Detect which cell encompasses the target text, then output its [X, Y] center coordinate. 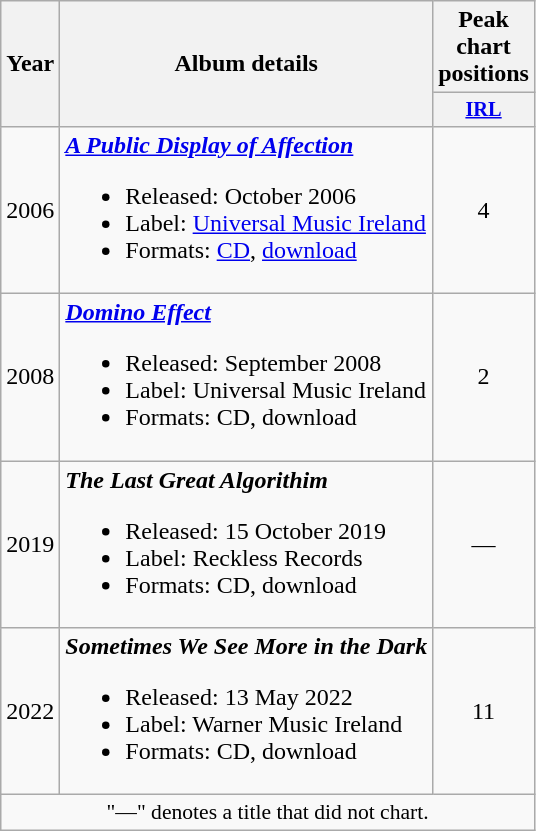
"—" denotes a title that did not chart. [268, 813]
A Public Display of AffectionReleased: October 2006Label: Universal Music IrelandFormats: CD, download [246, 210]
11 [484, 712]
The Last Great AlgorithimReleased: 15 October 2019Label: Reckless RecordsFormats: CD, download [246, 544]
Album details [246, 64]
2022 [30, 712]
Sometimes We See More in the DarkReleased: 13 May 2022Label: Warner Music IrelandFormats: CD, download [246, 712]
2019 [30, 544]
Year [30, 64]
IRL [484, 110]
— [484, 544]
2006 [30, 210]
4 [484, 210]
2 [484, 378]
2008 [30, 378]
Peak chart positions [484, 47]
Domino EffectReleased: September 2008Label: Universal Music IrelandFormats: CD, download [246, 378]
